Pinpoint the cell where the given text exists, returning its [x, y] midpoint coordinate. 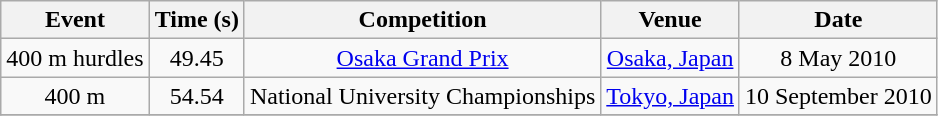
Osaka Grand Prix [422, 58]
Date [838, 20]
49.45 [196, 58]
Tokyo, Japan [670, 96]
10 September 2010 [838, 96]
400 m [75, 96]
National University Championships [422, 96]
Venue [670, 20]
400 m hurdles [75, 58]
54.54 [196, 96]
Competition [422, 20]
Time (s) [196, 20]
Osaka, Japan [670, 58]
8 May 2010 [838, 58]
Event [75, 20]
